Extract the (X, Y) coordinate from the center of the cell holding the provided text.  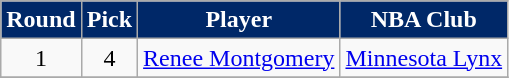
Minnesota Lynx (424, 58)
4 (109, 58)
Pick (109, 20)
1 (41, 58)
Renee Montgomery (239, 58)
Round (41, 20)
Player (239, 20)
NBA Club (424, 20)
